Identify which cell holds the provided text, then report its (X, Y) central coordinate. 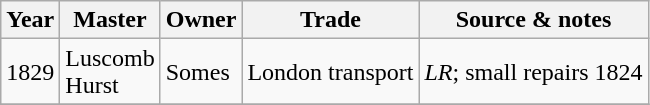
London transport (330, 72)
LuscombHurst (110, 72)
Source & notes (534, 20)
1829 (30, 72)
Owner (201, 20)
Year (30, 20)
Somes (201, 72)
Trade (330, 20)
Master (110, 20)
LR; small repairs 1824 (534, 72)
